Find where the given text appears and provide that cell's center as (X, Y) coordinate. 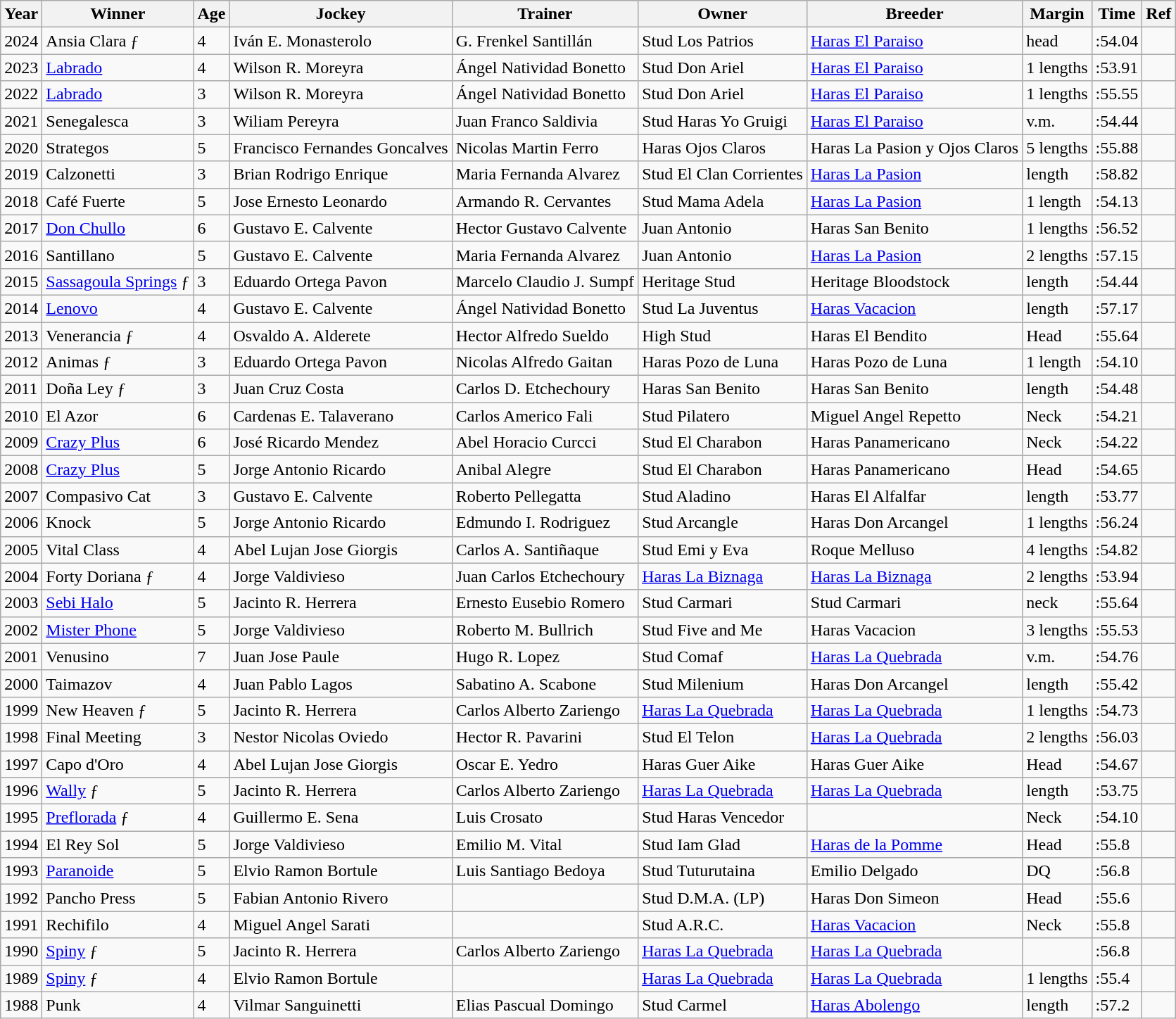
:54.04 (1117, 41)
:56.52 (1117, 228)
Iván E. Monasterolo (341, 41)
Stud Los Patrios (723, 41)
2020 (21, 148)
Haras El Bendito (914, 336)
Forty Doriana ƒ (118, 576)
Elias Pascual Domingo (545, 1005)
:53.94 (1117, 576)
:55.55 (1117, 94)
Stud Arcangle (723, 523)
Age (211, 14)
Sassagoula Springs ƒ (118, 281)
Haras Ojos Claros (723, 148)
Margin (1057, 14)
1989 (21, 978)
1991 (21, 925)
Time (1117, 14)
2023 (21, 68)
Oscar E. Yedro (545, 764)
:54.22 (1117, 443)
Stud Milenium (723, 683)
2007 (21, 496)
:54.82 (1117, 550)
2000 (21, 683)
2019 (21, 175)
2011 (21, 389)
Ref (1158, 14)
Emilio Delgado (914, 871)
Osvaldo A. Alderete (341, 336)
Trainer (545, 14)
:57.17 (1117, 308)
Cardenas E. Talaverano (341, 416)
2002 (21, 630)
Carlos Americo Fali (545, 416)
2009 (21, 443)
Haras El Alfalfar (914, 496)
:55.6 (1117, 898)
Doña Ley ƒ (118, 389)
Stud Iam Glad (723, 844)
Roberto M. Bullrich (545, 630)
2022 (21, 94)
Haras Don Simeon (914, 898)
2013 (21, 336)
Stud D.M.A. (LP) (723, 898)
1995 (21, 818)
Stud El Telon (723, 737)
Miguel Angel Repetto (914, 416)
Juan Pablo Lagos (341, 683)
Santillano (118, 255)
Stud Mama Adela (723, 201)
2024 (21, 41)
Brian Rodrigo Enrique (341, 175)
:57.15 (1117, 255)
2018 (21, 201)
5 lengths (1057, 148)
Stud Carmel (723, 1005)
1988 (21, 1005)
:54.21 (1117, 416)
1993 (21, 871)
Stud Five and Me (723, 630)
High Stud (723, 336)
:55.88 (1117, 148)
Francisco Fernandes Goncalves (341, 148)
1990 (21, 951)
Venerancia ƒ (118, 336)
:55.4 (1117, 978)
neck (1057, 603)
Breeder (914, 14)
Emilio M. Vital (545, 844)
Jockey (341, 14)
Animas ƒ (118, 362)
:56.24 (1117, 523)
2008 (21, 469)
Compasivo Cat (118, 496)
:54.65 (1117, 469)
Hugo R. Lopez (545, 657)
2014 (21, 308)
Wiliam Pereyra (341, 121)
Stud Aladino (723, 496)
:57.2 (1117, 1005)
Juan Jose Paule (341, 657)
:53.75 (1117, 791)
Juan Carlos Etchechoury (545, 576)
Stud A.R.C. (723, 925)
Armando R. Cervantes (545, 201)
Strategos (118, 148)
Nestor Nicolas Oviedo (341, 737)
Sabatino A. Scabone (545, 683)
:54.73 (1117, 710)
Year (21, 14)
Juan Franco Saldivia (545, 121)
Calzonetti (118, 175)
Jose Ernesto Leonardo (341, 201)
:55.42 (1117, 683)
Final Meeting (118, 737)
:55.53 (1117, 630)
Owner (723, 14)
Edmundo I. Rodriguez (545, 523)
El Azor (118, 416)
Punk (118, 1005)
Marcelo Claudio J. Sumpf (545, 281)
Stud Haras Vencedor (723, 818)
2004 (21, 576)
1992 (21, 898)
Ansia Clara ƒ (118, 41)
:56.03 (1117, 737)
Carlos A. Santiñaque (545, 550)
Haras La Pasion y Ojos Claros (914, 148)
Vilmar Sanguinetti (341, 1005)
Venusino (118, 657)
Rechifilo (118, 925)
Haras de la Pomme (914, 844)
1996 (21, 791)
El Rey Sol (118, 844)
Carlos D. Etchechoury (545, 389)
Guillermo E. Sena (341, 818)
2017 (21, 228)
Stud Emi y Eva (723, 550)
2006 (21, 523)
head (1057, 41)
2003 (21, 603)
Stud Haras Yo Gruigi (723, 121)
Pancho Press (118, 898)
2016 (21, 255)
2001 (21, 657)
4 lengths (1057, 550)
Lenovo (118, 308)
7 (211, 657)
1994 (21, 844)
Stud Comaf (723, 657)
:54.76 (1117, 657)
:58.82 (1117, 175)
DQ (1057, 871)
2015 (21, 281)
Hector Gustavo Calvente (545, 228)
Stud El Clan Corrientes (723, 175)
Don Chullo (118, 228)
:53.77 (1117, 496)
Knock (118, 523)
Heritage Stud (723, 281)
Heritage Bloodstock (914, 281)
Nicolas Alfredo Gaitan (545, 362)
Sebi Halo (118, 603)
1997 (21, 764)
Luis Crosato (545, 818)
Abel Horacio Curcci (545, 443)
Wally ƒ (118, 791)
1999 (21, 710)
2021 (21, 121)
Vital Class (118, 550)
Miguel Angel Sarati (341, 925)
:54.13 (1117, 201)
Haras Abolengo (914, 1005)
3 lengths (1057, 630)
Mister Phone (118, 630)
Hector Alfredo Sueldo (545, 336)
Winner (118, 14)
Stud Tuturutaina (723, 871)
2012 (21, 362)
Anibal Alegre (545, 469)
Luis Santiago Bedoya (545, 871)
Ernesto Eusebio Romero (545, 603)
2010 (21, 416)
Stud Pilatero (723, 416)
Paranoide (118, 871)
Capo d'Oro (118, 764)
:54.67 (1117, 764)
2005 (21, 550)
Nicolas Martin Ferro (545, 148)
:54.48 (1117, 389)
Taimazov (118, 683)
New Heaven ƒ (118, 710)
José Ricardo Mendez (341, 443)
Juan Cruz Costa (341, 389)
Hector R. Pavarini (545, 737)
Roque Melluso (914, 550)
1998 (21, 737)
G. Frenkel Santillán (545, 41)
Fabian Antonio Rivero (341, 898)
Roberto Pellegatta (545, 496)
Stud La Juventus (723, 308)
:53.91 (1117, 68)
Senegalesca (118, 121)
Preflorada ƒ (118, 818)
Café Fuerte (118, 201)
